Scan for the cell matching the given text and deliver its (X, Y) coordinate at center. 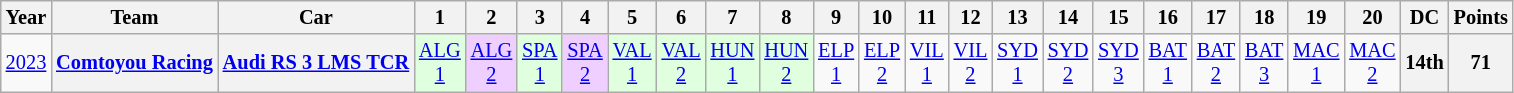
VAL2 (682, 63)
20 (1372, 17)
VAL1 (632, 63)
6 (682, 17)
HUN1 (732, 63)
9 (836, 17)
SYD3 (1118, 63)
1 (440, 17)
BAT2 (1216, 63)
71 (1481, 63)
Points (1481, 17)
19 (1316, 17)
MAC1 (1316, 63)
HUN2 (786, 63)
Comtoyou Racing (134, 63)
8 (786, 17)
15 (1118, 17)
12 (971, 17)
Year (26, 17)
SPA2 (584, 63)
17 (1216, 17)
ALG1 (440, 63)
SYD2 (1068, 63)
2 (492, 17)
14th (1424, 63)
BAT3 (1264, 63)
13 (1017, 17)
Car (316, 17)
BAT1 (1168, 63)
5 (632, 17)
ALG2 (492, 63)
MAC2 (1372, 63)
4 (584, 17)
18 (1264, 17)
ELP1 (836, 63)
SYD1 (1017, 63)
VIL1 (927, 63)
3 (540, 17)
14 (1068, 17)
DC (1424, 17)
Team (134, 17)
11 (927, 17)
16 (1168, 17)
VIL2 (971, 63)
ELP2 (882, 63)
10 (882, 17)
2023 (26, 63)
7 (732, 17)
Audi RS 3 LMS TCR (316, 63)
SPA1 (540, 63)
